Determine the [x, y] coordinate at the center of the cell enclosing the given text.  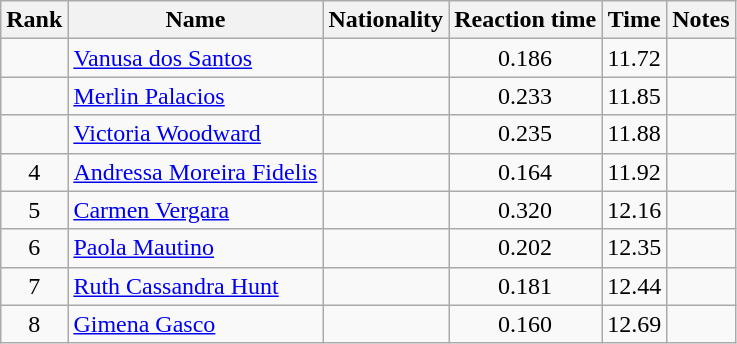
0.160 [526, 324]
5 [34, 210]
11.92 [634, 172]
Andressa Moreira Fidelis [196, 172]
Carmen Vergara [196, 210]
Nationality [386, 20]
12.44 [634, 286]
0.164 [526, 172]
11.85 [634, 96]
Victoria Woodward [196, 134]
0.181 [526, 286]
Paola Mautino [196, 248]
7 [34, 286]
Name [196, 20]
Reaction time [526, 20]
Ruth Cassandra Hunt [196, 286]
Time [634, 20]
Notes [701, 20]
11.88 [634, 134]
12.35 [634, 248]
8 [34, 324]
Merlin Palacios [196, 96]
4 [34, 172]
Gimena Gasco [196, 324]
0.233 [526, 96]
Vanusa dos Santos [196, 58]
11.72 [634, 58]
0.235 [526, 134]
Rank [34, 20]
0.202 [526, 248]
6 [34, 248]
0.186 [526, 58]
12.16 [634, 210]
0.320 [526, 210]
12.69 [634, 324]
